Identify which cell holds the provided text, then report its (x, y) central coordinate. 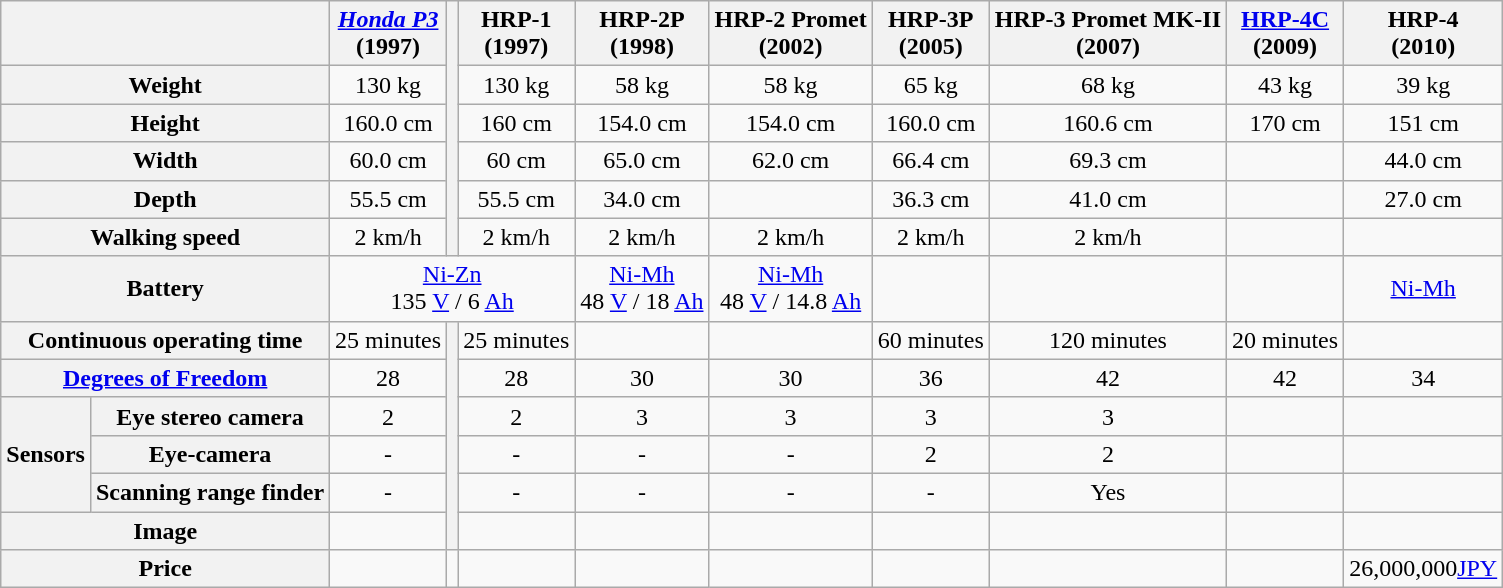
62.0 cm (790, 161)
HRP-3 Promet MK-II(2007) (1108, 34)
HRP-2 Promet(2002) (790, 34)
160 cm (516, 123)
36 (930, 378)
Width (166, 161)
Height (166, 123)
Ni-Mh (1424, 288)
Honda P3(1997) (388, 34)
Image (166, 531)
34.0 cm (642, 199)
41.0 cm (1108, 199)
Ni-Zn 135 V / 6 Ah (452, 288)
HRP-1 (1997) (516, 34)
Battery (166, 288)
151 cm (1424, 123)
26,000,000JPY (1424, 569)
66.4 cm (930, 161)
HRP-3P(2005) (930, 34)
60.0 cm (388, 161)
Depth (166, 199)
Sensors (46, 454)
Yes (1108, 492)
Weight (166, 85)
20 minutes (1286, 340)
Ni-Mh 48 V / 14.8 Ah (790, 288)
60 minutes (930, 340)
69.3 cm (1108, 161)
HRP-4(2010) (1424, 34)
43 kg (1286, 85)
Eye stereo camera (210, 416)
34 (1424, 378)
Price (166, 569)
Degrees of Freedom (166, 378)
Ni-Mh 48 V / 18 Ah (642, 288)
27.0 cm (1424, 199)
36.3 cm (930, 199)
HRP-4C(2009) (1286, 34)
Walking speed (166, 237)
65 kg (930, 85)
Scanning range finder (210, 492)
160.6 cm (1108, 123)
120 minutes (1108, 340)
44.0 cm (1424, 161)
65.0 cm (642, 161)
68 kg (1108, 85)
Continuous operating time (166, 340)
Eye-camera (210, 454)
170 cm (1286, 123)
39 kg (1424, 85)
HRP-2P (1998) (642, 34)
60 cm (516, 161)
